Output the [x, y] coordinate of the center of the cell containing the given text.  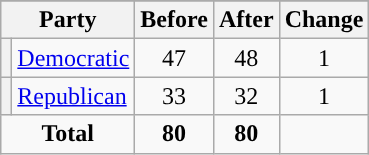
Before [174, 20]
48 [246, 58]
Total [68, 134]
32 [246, 96]
Party [68, 20]
33 [174, 96]
After [246, 20]
Republican [74, 96]
Democratic [74, 58]
47 [174, 58]
Change [324, 20]
